Locate the cell with the specified text and output its [x, y] center coordinate. 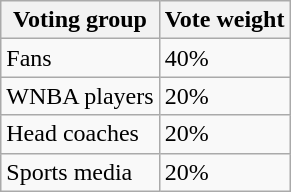
Sports media [80, 172]
WNBA players [80, 96]
Voting group [80, 20]
40% [224, 58]
Vote weight [224, 20]
Fans [80, 58]
Head coaches [80, 134]
